Identify which cell holds the provided text, then report its (x, y) central coordinate. 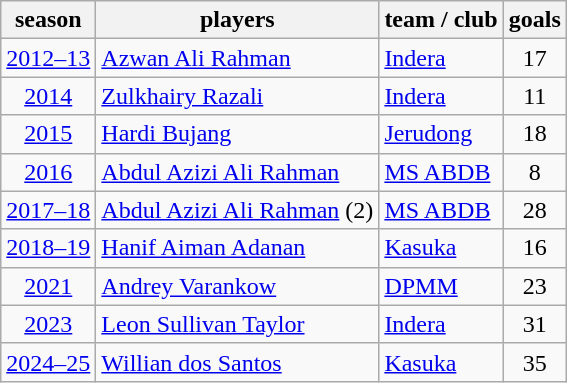
11 (534, 96)
2021 (48, 286)
17 (534, 58)
2017–18 (48, 210)
Hanif Aiman Adanan (238, 248)
2018–19 (48, 248)
35 (534, 362)
Andrey Varankow (238, 286)
2015 (48, 134)
8 (534, 172)
Leon Sullivan Taylor (238, 324)
23 (534, 286)
players (238, 20)
goals (534, 20)
team / club (441, 20)
2023 (48, 324)
season (48, 20)
18 (534, 134)
28 (534, 210)
Azwan Ali Rahman (238, 58)
2024–25 (48, 362)
Willian dos Santos (238, 362)
16 (534, 248)
Jerudong (441, 134)
2014 (48, 96)
2012–13 (48, 58)
Abdul Azizi Ali Rahman (2) (238, 210)
Abdul Azizi Ali Rahman (238, 172)
DPMM (441, 286)
2016 (48, 172)
31 (534, 324)
Zulkhairy Razali (238, 96)
Hardi Bujang (238, 134)
